Return the [X, Y] coordinate for the center point of the cell that contains the specified text.  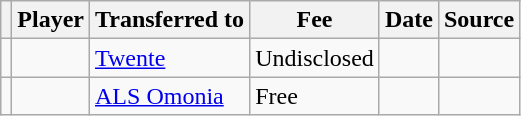
Player [51, 20]
Twente [170, 58]
ALS Omonia [170, 96]
Date [408, 20]
Fee [315, 20]
Transferred to [170, 20]
Source [478, 20]
Undisclosed [315, 58]
Free [315, 96]
